For the text-containing cell, return its midpoint in (X, Y) coordinate format. 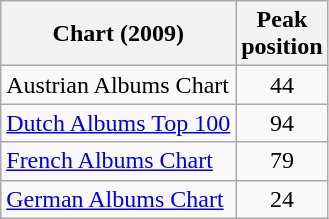
Chart (2009) (118, 34)
24 (282, 199)
44 (282, 85)
Peakposition (282, 34)
Austrian Albums Chart (118, 85)
German Albums Chart (118, 199)
94 (282, 123)
French Albums Chart (118, 161)
Dutch Albums Top 100 (118, 123)
79 (282, 161)
